Find where the given text appears and provide that cell's center as (X, Y) coordinate. 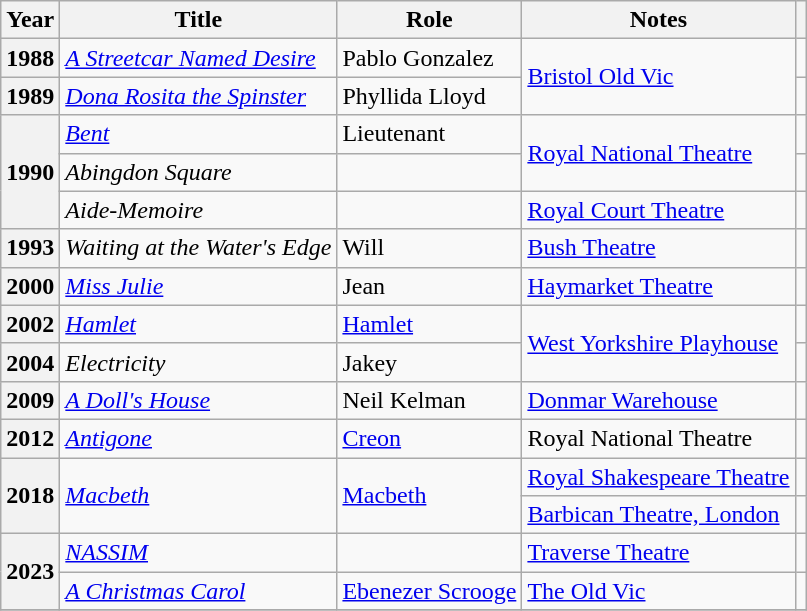
NASSIM (198, 553)
Jakey (430, 362)
A Christmas Carol (198, 591)
1990 (30, 172)
Dona Rosita the Spinster (198, 96)
2018 (30, 496)
2023 (30, 572)
Miss Julie (198, 286)
2000 (30, 286)
Abingdon Square (198, 172)
Royal Court Theatre (658, 210)
Bristol Old Vic (658, 77)
2009 (30, 400)
Barbican Theatre, London (658, 515)
Will (430, 248)
Year (30, 20)
Jean (430, 286)
Waiting at the Water's Edge (198, 248)
West Yorkshire Playhouse (658, 343)
2012 (30, 438)
Traverse Theatre (658, 553)
Royal Shakespeare Theatre (658, 477)
Pablo Gonzalez (430, 58)
Lieutenant (430, 134)
Notes (658, 20)
1993 (30, 248)
Antigone (198, 438)
Neil Kelman (430, 400)
Donmar Warehouse (658, 400)
1988 (30, 58)
2004 (30, 362)
A Doll's House (198, 400)
Ebenezer Scrooge (430, 591)
Bent (198, 134)
Electricity (198, 362)
2002 (30, 324)
1989 (30, 96)
Title (198, 20)
Aide-Memoire (198, 210)
A Streetcar Named Desire (198, 58)
Bush Theatre (658, 248)
Creon (430, 438)
Phyllida Lloyd (430, 96)
Haymarket Theatre (658, 286)
Role (430, 20)
The Old Vic (658, 591)
